Return the (x, y) coordinate for the center point of the cell that contains the specified text.  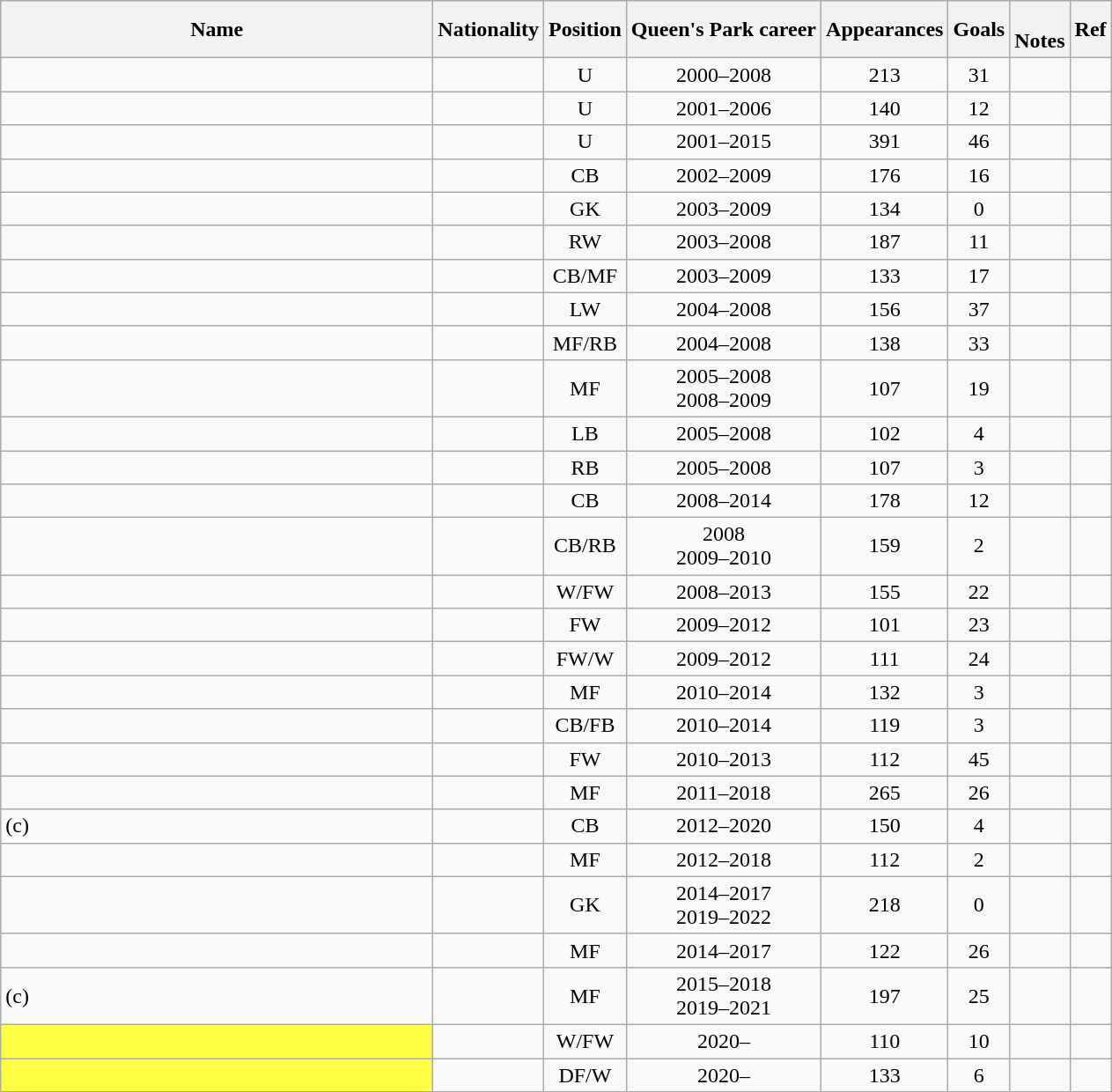
20082009–2010 (724, 546)
197 (885, 995)
156 (885, 309)
31 (979, 75)
2012–2020 (724, 826)
37 (979, 309)
140 (885, 108)
2003–2008 (724, 242)
119 (885, 726)
213 (885, 75)
111 (885, 659)
DF/W (585, 1075)
CB/RB (585, 546)
Ref (1090, 30)
45 (979, 759)
11 (979, 242)
22 (979, 592)
Nationality (489, 30)
2000–2008 (724, 75)
LW (585, 309)
46 (979, 142)
2002–2009 (724, 175)
LB (585, 433)
FW/W (585, 659)
150 (885, 826)
Position (585, 30)
2010–2013 (724, 759)
Goals (979, 30)
132 (885, 692)
Notes (1040, 30)
Appearances (885, 30)
159 (885, 546)
2011–2018 (724, 793)
122 (885, 950)
16 (979, 175)
2014–2017 (724, 950)
33 (979, 343)
176 (885, 175)
CB/FB (585, 726)
Queen's Park career (724, 30)
23 (979, 625)
CB/MF (585, 276)
2015–20182019–2021 (724, 995)
10 (979, 1041)
2001–2015 (724, 142)
2012–2018 (724, 860)
2008–2013 (724, 592)
MF/RB (585, 343)
155 (885, 592)
17 (979, 276)
24 (979, 659)
2008–2014 (724, 501)
138 (885, 343)
218 (885, 905)
25 (979, 995)
2005–20082008–2009 (724, 387)
178 (885, 501)
265 (885, 793)
RB (585, 468)
187 (885, 242)
Name (217, 30)
391 (885, 142)
110 (885, 1041)
19 (979, 387)
101 (885, 625)
2014–20172019–2022 (724, 905)
2001–2006 (724, 108)
RW (585, 242)
6 (979, 1075)
102 (885, 433)
134 (885, 209)
